From the cell containing the given text, extract its center point as (X, Y) coordinate. 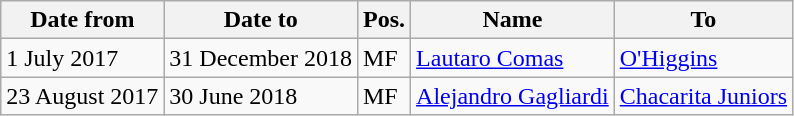
Name (513, 20)
30 June 2018 (261, 96)
Lautaro Comas (513, 58)
Date to (261, 20)
Pos. (384, 20)
31 December 2018 (261, 58)
Date from (82, 20)
Alejandro Gagliardi (513, 96)
O'Higgins (703, 58)
Chacarita Juniors (703, 96)
1 July 2017 (82, 58)
To (703, 20)
23 August 2017 (82, 96)
